Scan for the cell matching the given text and deliver its [X, Y] coordinate at center. 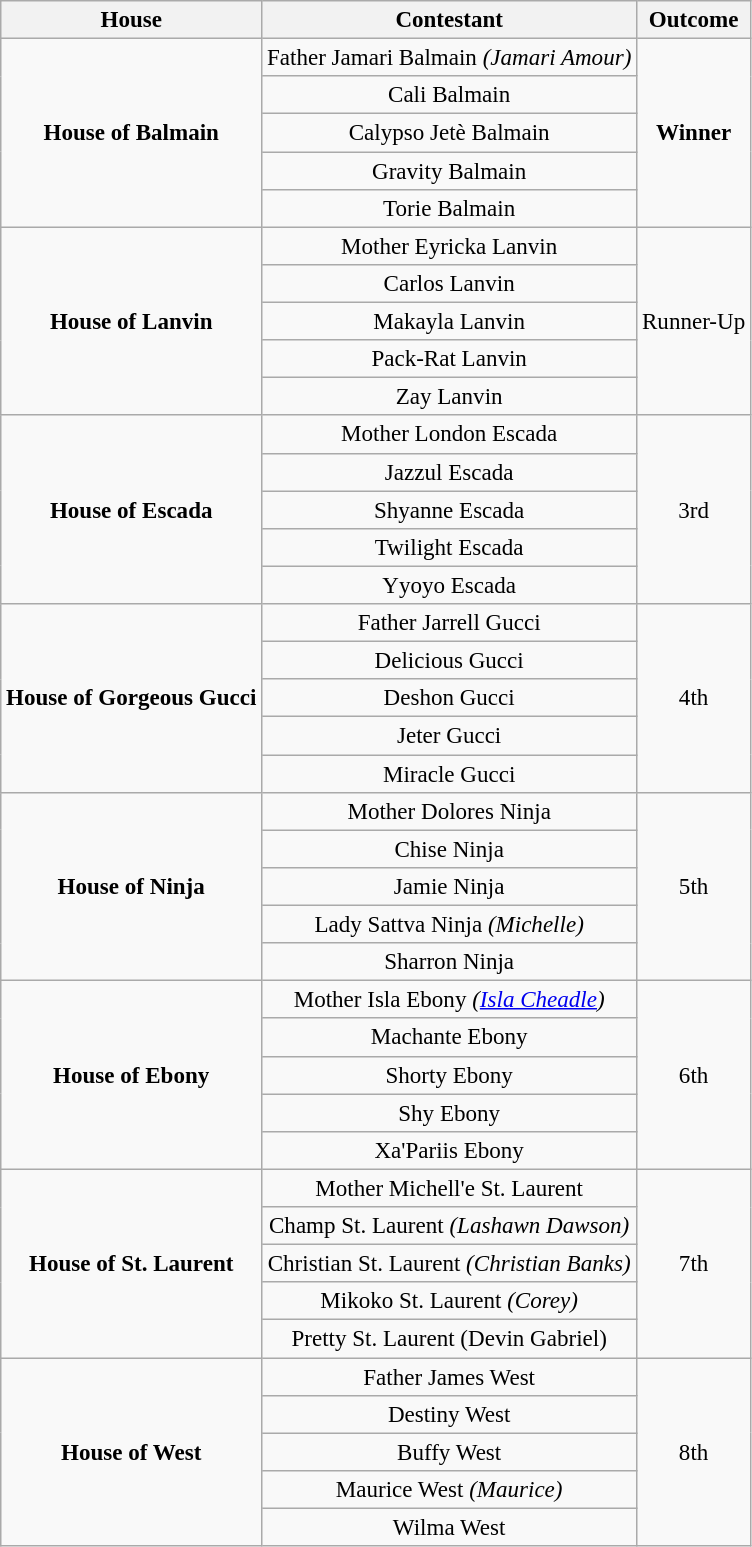
Yyoyo Escada [450, 585]
Miracle Gucci [450, 774]
Maurice West (Maurice) [450, 1490]
Xa'Pariis Ebony [450, 1151]
Pack-Rat Lanvin [450, 359]
Jeter Gucci [450, 736]
Outcome [694, 20]
Twilight Escada [450, 548]
House of Gorgeous Gucci [132, 698]
Shyanne Escada [450, 510]
Chise Ninja [450, 849]
Mikoko St. Laurent (Corey) [450, 1301]
Lady Sattva Ninja (Michelle) [450, 925]
House of Ninja [132, 887]
Buffy West [450, 1452]
Gravity Balmain [450, 171]
Shy Ebony [450, 1113]
House [132, 20]
Cali Balmain [450, 95]
8th [694, 1452]
Torie Balmain [450, 209]
Father Jarrell Gucci [450, 623]
House of St. Laurent [132, 1263]
Shorty Ebony [450, 1075]
Champ St. Laurent (Lashawn Dawson) [450, 1226]
House of Balmain [132, 133]
Calypso Jetè Balmain [450, 133]
5th [694, 887]
Mother Eyricka Lanvin [450, 246]
Father James West [450, 1377]
Winner [694, 133]
House of Ebony [132, 1075]
Father Jamari Balmain (Jamari Amour) [450, 58]
Sharron Ninja [450, 962]
7th [694, 1263]
Mother Michell'e St. Laurent [450, 1188]
6th [694, 1075]
Jamie Ninja [450, 887]
3rd [694, 510]
Mother Dolores Ninja [450, 812]
Deshon Gucci [450, 698]
House of Escada [132, 510]
Carlos Lanvin [450, 284]
Wilma West [450, 1528]
Jazzul Escada [450, 472]
Contestant [450, 20]
Mother Isla Ebony (Isla Cheadle) [450, 1000]
Christian St. Laurent (Christian Banks) [450, 1264]
Destiny West [450, 1415]
Runner-Up [694, 321]
House of Lanvin [132, 321]
Zay Lanvin [450, 397]
4th [694, 698]
House of West [132, 1452]
Pretty St. Laurent (Devin Gabriel) [450, 1339]
Delicious Gucci [450, 661]
Makayla Lanvin [450, 322]
Mother London Escada [450, 435]
Machante Ebony [450, 1038]
